Locate the cell with the specified text and output its (x, y) center coordinate. 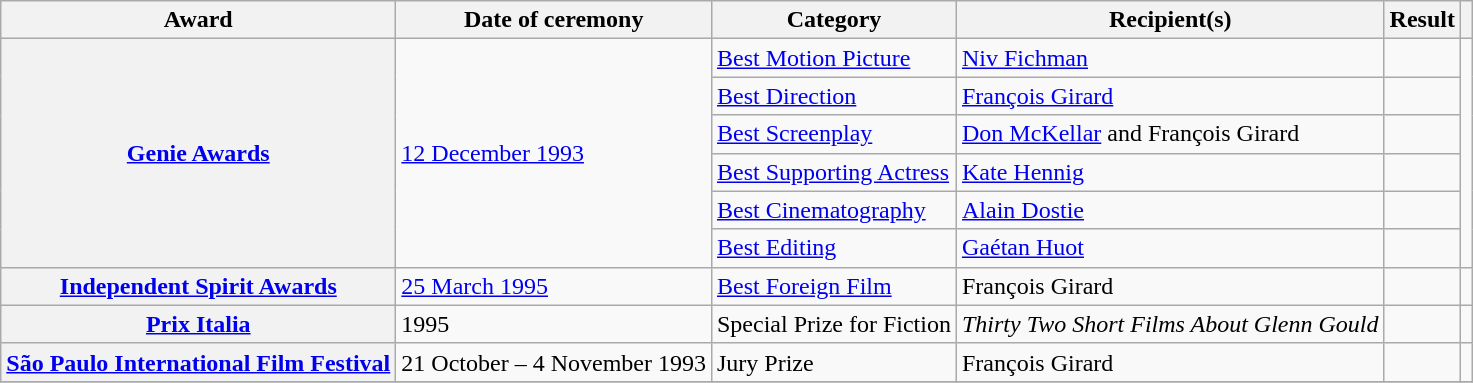
Don McKellar and François Girard (1170, 134)
Best Foreign Film (834, 286)
Recipient(s) (1170, 20)
Best Screenplay (834, 134)
Date of ceremony (554, 20)
São Paulo International Film Festival (198, 362)
Alain Dostie (1170, 210)
Kate Hennig (1170, 172)
Best Cinematography (834, 210)
21 October – 4 November 1993 (554, 362)
25 March 1995 (554, 286)
Result (1422, 20)
Best Supporting Actress (834, 172)
Best Direction (834, 96)
Jury Prize (834, 362)
12 December 1993 (554, 153)
Category (834, 20)
Best Motion Picture (834, 58)
Award (198, 20)
Thirty Two Short Films About Glenn Gould (1170, 324)
1995 (554, 324)
Best Editing (834, 248)
Independent Spirit Awards (198, 286)
Special Prize for Fiction (834, 324)
Niv Fichman (1170, 58)
Genie Awards (198, 153)
Prix Italia (198, 324)
Gaétan Huot (1170, 248)
